Extract the (X, Y) coordinate from the center of the cell holding the provided text.  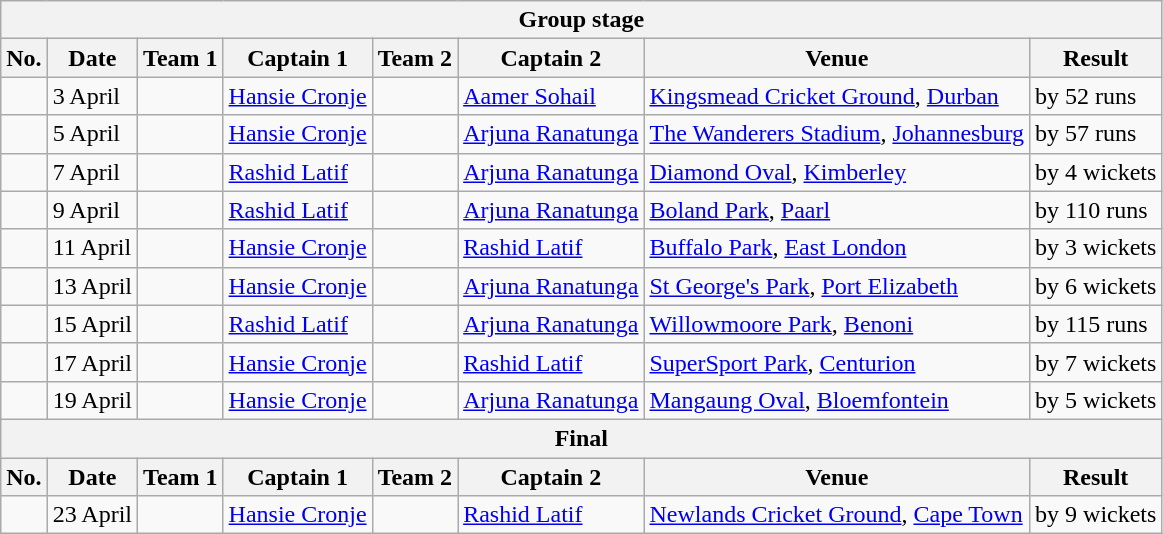
17 April (92, 362)
by 4 wickets (1096, 172)
5 April (92, 134)
by 5 wickets (1096, 400)
13 April (92, 286)
23 April (92, 515)
Newlands Cricket Ground, Cape Town (837, 515)
by 6 wickets (1096, 286)
11 April (92, 248)
by 9 wickets (1096, 515)
Willowmoore Park, Benoni (837, 324)
Group stage (582, 20)
by 52 runs (1096, 96)
3 April (92, 96)
Boland Park, Paarl (837, 210)
SuperSport Park, Centurion (837, 362)
Aamer Sohail (551, 96)
The Wanderers Stadium, Johannesburg (837, 134)
Mangaung Oval, Bloemfontein (837, 400)
Kingsmead Cricket Ground, Durban (837, 96)
9 April (92, 210)
15 April (92, 324)
Buffalo Park, East London (837, 248)
by 115 runs (1096, 324)
by 7 wickets (1096, 362)
Diamond Oval, Kimberley (837, 172)
Final (582, 438)
St George's Park, Port Elizabeth (837, 286)
7 April (92, 172)
19 April (92, 400)
by 3 wickets (1096, 248)
by 57 runs (1096, 134)
by 110 runs (1096, 210)
